Scan for the cell matching the given text and deliver its (X, Y) coordinate at center. 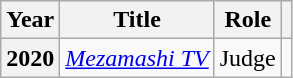
2020 (30, 58)
Year (30, 20)
Mezamashi TV (137, 58)
Title (137, 20)
Role (248, 20)
Judge (248, 58)
